Capture the cell that displays the provided text and extract its [x, y] central coordinate. 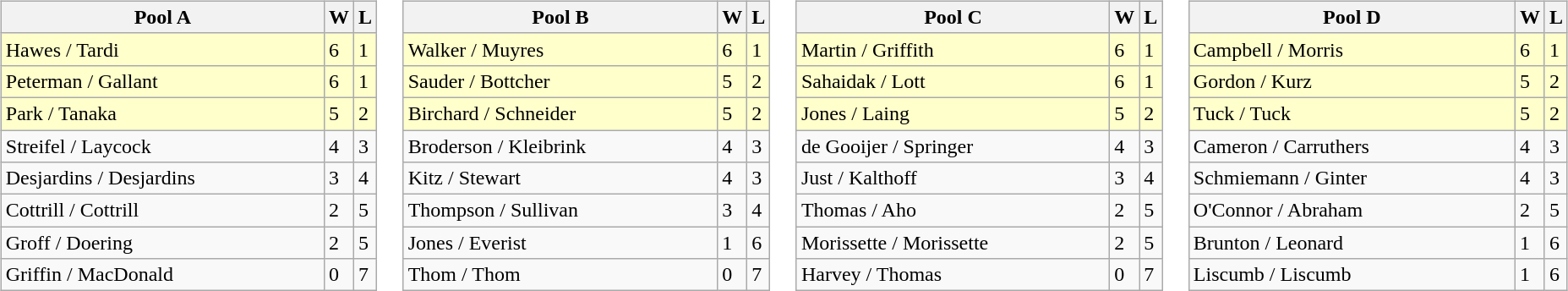
Just / Kalthoff [953, 178]
Thom / Thom [560, 275]
Harvey / Thomas [953, 275]
Pool B [560, 17]
Thomas / Aho [953, 211]
de Gooijer / Springer [953, 146]
Morissette / Morissette [953, 243]
Cameron / Carruthers [1352, 146]
Kitz / Stewart [560, 178]
Gordon / Kurz [1352, 81]
Pool A [162, 17]
Jones / Everist [560, 243]
Pool C [953, 17]
Peterman / Gallant [162, 81]
Sahaidak / Lott [953, 81]
Hawes / Tardi [162, 49]
Tuck / Tuck [1352, 113]
O'Connor / Abraham [1352, 211]
Brunton / Leonard [1352, 243]
Griffin / MacDonald [162, 275]
Jones / Laing [953, 113]
Thompson / Sullivan [560, 211]
Pool D [1352, 17]
Streifel / Laycock [162, 146]
Broderson / Kleibrink [560, 146]
Sauder / Bottcher [560, 81]
Park / Tanaka [162, 113]
Desjardins / Desjardins [162, 178]
Schmiemann / Ginter [1352, 178]
Birchard / Schneider [560, 113]
Cottrill / Cottrill [162, 211]
Martin / Griffith [953, 49]
Campbell / Morris [1352, 49]
Walker / Muyres [560, 49]
Groff / Doering [162, 243]
Liscumb / Liscumb [1352, 275]
